Find where the given text appears and provide that cell's center as (x, y) coordinate. 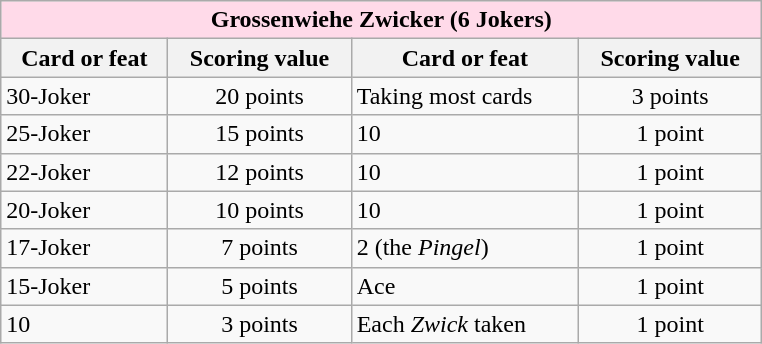
17-Joker (84, 248)
Taking most cards (464, 96)
10 points (260, 210)
15-Joker (84, 286)
7 points (260, 248)
12 points (260, 172)
Grossenwiehe Zwicker (6 Jokers) (382, 20)
30-Joker (84, 96)
2 (the Pingel) (464, 248)
Each Zwick taken (464, 324)
5 points (260, 286)
22-Joker (84, 172)
20 points (260, 96)
20-Joker (84, 210)
15 points (260, 134)
Ace (464, 286)
25-Joker (84, 134)
